Pinpoint the cell where the given text exists, returning its [x, y] midpoint coordinate. 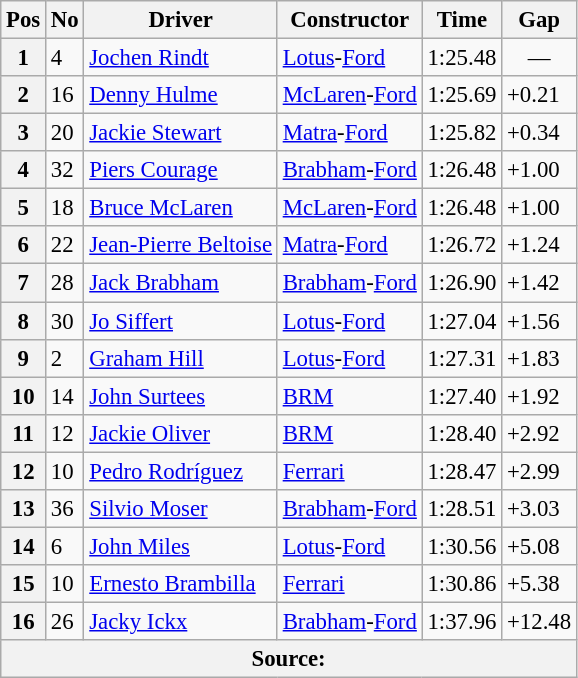
Jo Siffert [180, 321]
Bruce McLaren [180, 208]
Pedro Rodríguez [180, 471]
+12.48 [540, 621]
+0.21 [540, 95]
28 [65, 283]
+1.92 [540, 396]
36 [65, 509]
Gap [540, 20]
Jochen Rindt [180, 58]
Denny Hulme [180, 95]
1:28.40 [462, 433]
— [540, 58]
Piers Courage [180, 170]
Source: [289, 659]
1:28.51 [462, 509]
+2.99 [540, 471]
1:25.69 [462, 95]
1:27.04 [462, 321]
26 [65, 621]
+1.83 [540, 358]
9 [24, 358]
Driver [180, 20]
1:28.47 [462, 471]
1:30.86 [462, 584]
Constructor [350, 20]
Time [462, 20]
5 [24, 208]
+3.03 [540, 509]
8 [24, 321]
Pos [24, 20]
13 [24, 509]
1:30.56 [462, 546]
Ernesto Brambilla [180, 584]
Jackie Oliver [180, 433]
1:25.48 [462, 58]
+5.08 [540, 546]
+0.34 [540, 133]
1 [24, 58]
7 [24, 283]
3 [24, 133]
1:37.96 [462, 621]
+1.42 [540, 283]
1:27.31 [462, 358]
+1.24 [540, 245]
1:26.90 [462, 283]
Jean-Pierre Beltoise [180, 245]
Silvio Moser [180, 509]
32 [65, 170]
+2.92 [540, 433]
+5.38 [540, 584]
1:25.82 [462, 133]
Jack Brabham [180, 283]
18 [65, 208]
Jacky Ickx [180, 621]
John Miles [180, 546]
Jackie Stewart [180, 133]
11 [24, 433]
+1.56 [540, 321]
15 [24, 584]
No [65, 20]
22 [65, 245]
30 [65, 321]
Graham Hill [180, 358]
John Surtees [180, 396]
1:27.40 [462, 396]
20 [65, 133]
1:26.72 [462, 245]
